Determine the (X, Y) coordinate at the center of the cell enclosing the given text.  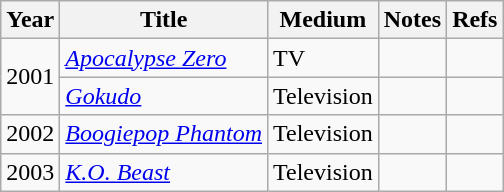
Year (30, 20)
2003 (30, 172)
Notes (412, 20)
Apocalypse Zero (164, 58)
2001 (30, 77)
Title (164, 20)
TV (324, 58)
Refs (475, 20)
Medium (324, 20)
Boogiepop Phantom (164, 134)
2002 (30, 134)
Gokudo (164, 96)
K.O. Beast (164, 172)
